Identify which cell holds the provided text, then report its [X, Y] central coordinate. 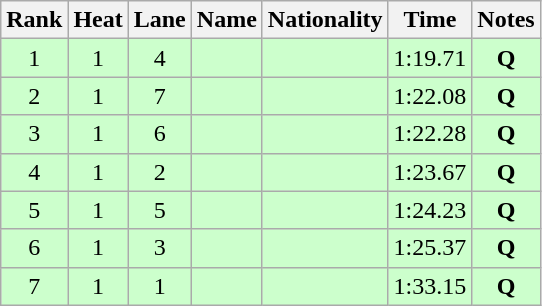
Notes [506, 20]
Heat [98, 20]
Name [226, 20]
Lane [160, 20]
1:19.71 [430, 58]
1:33.15 [430, 286]
Nationality [325, 20]
Time [430, 20]
1:22.08 [430, 96]
1:22.28 [430, 134]
1:23.67 [430, 172]
1:24.23 [430, 210]
1:25.37 [430, 248]
Rank [34, 20]
